Provide the (X, Y) coordinate of the cell's center where the given text is located.  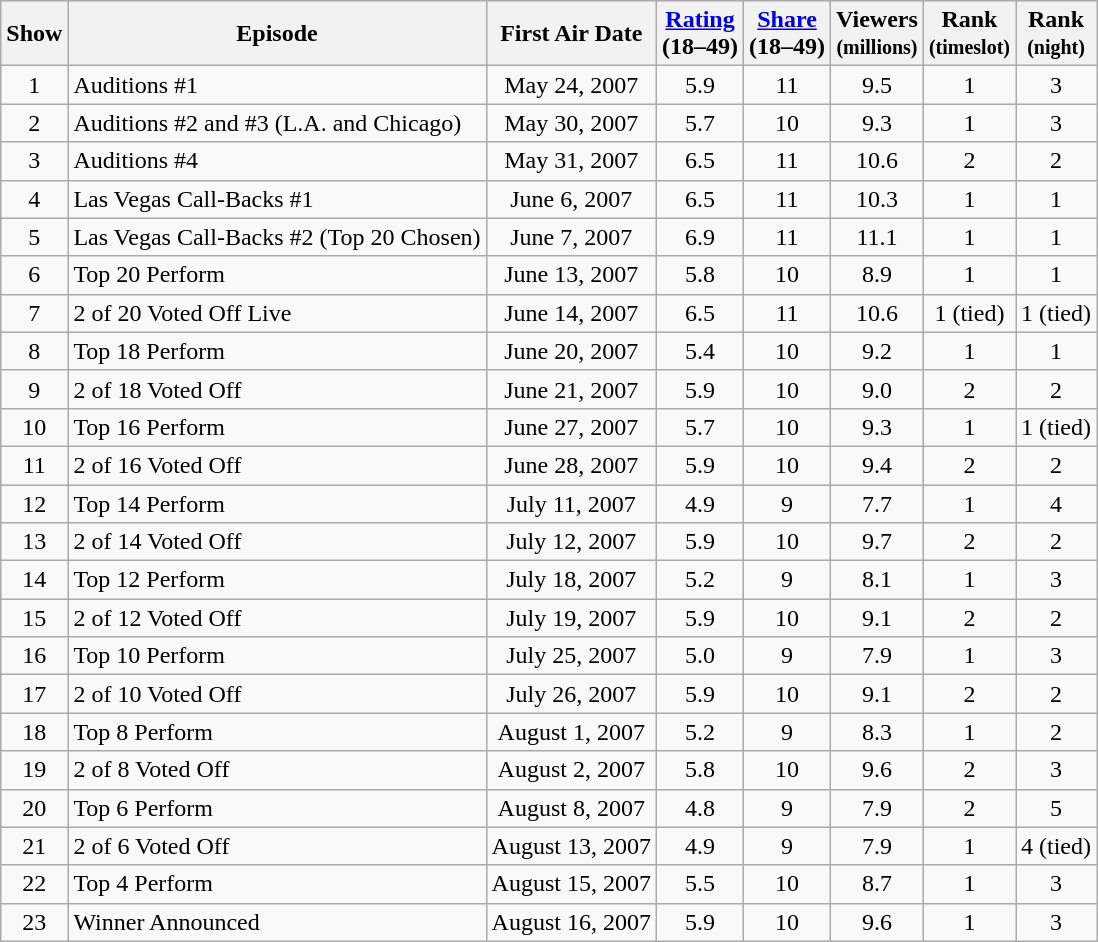
Top 12 Perform (277, 580)
Top 20 Perform (277, 275)
6 (34, 275)
Auditions #2 and #3 (L.A. and Chicago) (277, 123)
August 1, 2007 (571, 732)
11.1 (878, 237)
8.7 (878, 884)
June 14, 2007 (571, 313)
Top 8 Perform (277, 732)
July 18, 2007 (571, 580)
9.2 (878, 351)
Rank(timeslot) (969, 34)
2 of 10 Voted Off (277, 694)
August 16, 2007 (571, 922)
Auditions #1 (277, 85)
2 of 12 Voted Off (277, 618)
Top 4 Perform (277, 884)
June 6, 2007 (571, 199)
July 25, 2007 (571, 656)
June 7, 2007 (571, 237)
Episode (277, 34)
First Air Date (571, 34)
4 (tied) (1056, 846)
July 12, 2007 (571, 542)
5.5 (700, 884)
22 (34, 884)
8 (34, 351)
August 2, 2007 (571, 770)
August 13, 2007 (571, 846)
9.5 (878, 85)
June 20, 2007 (571, 351)
4.8 (700, 808)
23 (34, 922)
Share(18–49) (788, 34)
Las Vegas Call-Backs #2 (Top 20 Chosen) (277, 237)
August 15, 2007 (571, 884)
14 (34, 580)
8.3 (878, 732)
Winner Announced (277, 922)
June 21, 2007 (571, 389)
2 of 8 Voted Off (277, 770)
June 28, 2007 (571, 465)
Las Vegas Call-Backs #1 (277, 199)
Auditions #4 (277, 161)
7.7 (878, 503)
5.4 (700, 351)
June 13, 2007 (571, 275)
May 31, 2007 (571, 161)
2 of 20 Voted Off Live (277, 313)
7 (34, 313)
9.4 (878, 465)
Top 14 Perform (277, 503)
July 19, 2007 (571, 618)
Top 18 Perform (277, 351)
19 (34, 770)
Show (34, 34)
6.9 (700, 237)
Top 6 Perform (277, 808)
Top 10 Perform (277, 656)
10.3 (878, 199)
15 (34, 618)
17 (34, 694)
8.9 (878, 275)
2 of 18 Voted Off (277, 389)
Rating(18–49) (700, 34)
8.1 (878, 580)
2 of 14 Voted Off (277, 542)
12 (34, 503)
Top 16 Perform (277, 427)
August 8, 2007 (571, 808)
June 27, 2007 (571, 427)
July 26, 2007 (571, 694)
2 of 16 Voted Off (277, 465)
16 (34, 656)
21 (34, 846)
May 24, 2007 (571, 85)
July 11, 2007 (571, 503)
9.0 (878, 389)
9.7 (878, 542)
5.0 (700, 656)
18 (34, 732)
20 (34, 808)
Rank(night) (1056, 34)
May 30, 2007 (571, 123)
13 (34, 542)
2 of 6 Voted Off (277, 846)
Viewers(millions) (878, 34)
